Return the [x, y] coordinate for the center point of the cell that contains the specified text.  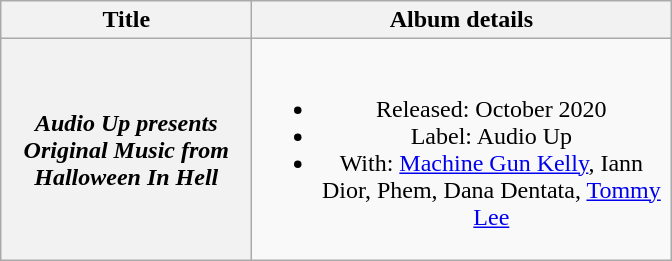
Title [126, 20]
Audio Up presents Original Music from Halloween In Hell [126, 150]
Released: October 2020Label: Audio UpWith: Machine Gun Kelly, Iann Dior, Phem, Dana Dentata, Tommy Lee [462, 150]
Album details [462, 20]
